Locate the cell with the specified text and output its (x, y) center coordinate. 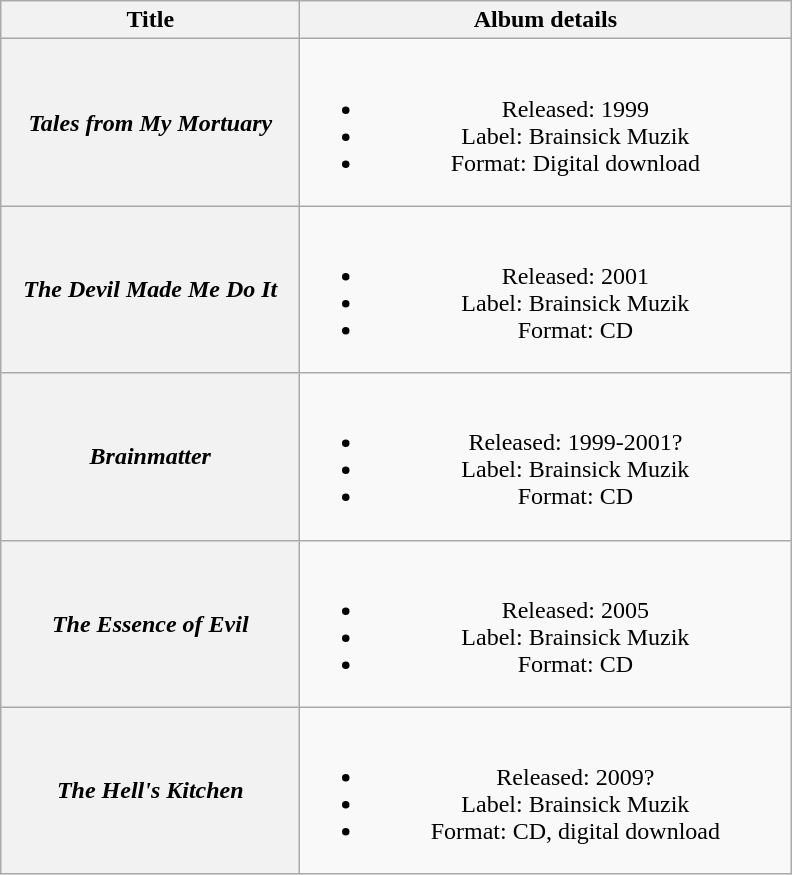
The Essence of Evil (150, 624)
Released: 2005Label: Brainsick MuzikFormat: CD (546, 624)
Brainmatter (150, 456)
The Hell's Kitchen (150, 790)
The Devil Made Me Do It (150, 290)
Released: 2001Label: Brainsick MuzikFormat: CD (546, 290)
Album details (546, 20)
Tales from My Mortuary (150, 122)
Released: 1999-2001?Label: Brainsick MuzikFormat: CD (546, 456)
Title (150, 20)
Released: 2009?Label: Brainsick MuzikFormat: CD, digital download (546, 790)
Released: 1999Label: Brainsick MuzikFormat: Digital download (546, 122)
